For the text-containing cell, return its midpoint in (x, y) coordinate format. 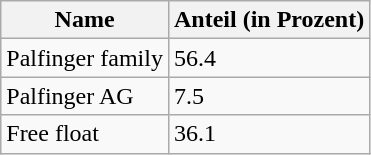
Anteil (in Prozent) (268, 20)
Palfinger AG (85, 96)
Free float (85, 134)
56.4 (268, 58)
Palfinger family (85, 58)
36.1 (268, 134)
7.5 (268, 96)
Name (85, 20)
